Scan for the cell matching the given text and deliver its (x, y) coordinate at center. 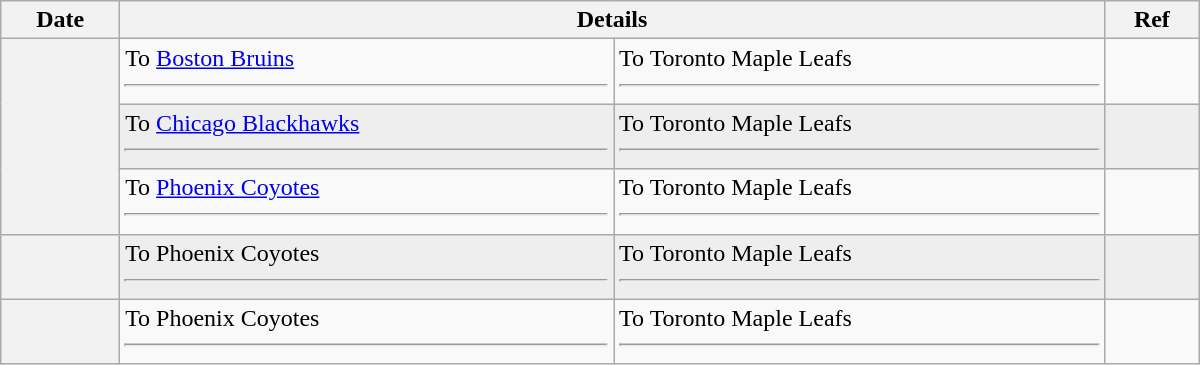
To Boston Bruins (367, 72)
Date (60, 20)
Details (612, 20)
Ref (1152, 20)
To Chicago Blackhawks (367, 136)
